Determine the (x, y) coordinate at the center of the cell enclosing the given text.  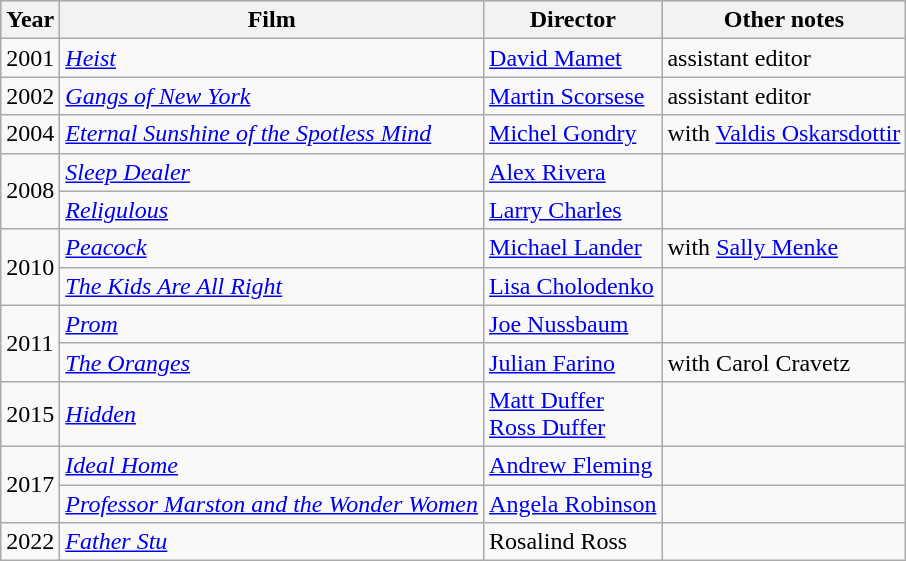
Gangs of New York (272, 96)
2002 (30, 96)
Sleep Dealer (272, 172)
Michel Gondry (573, 134)
Larry Charles (573, 210)
Michael Lander (573, 248)
with Valdis Oskarsdottir (784, 134)
Heist (272, 58)
Ideal Home (272, 465)
Professor Marston and the Wonder Women (272, 503)
Alex Rivera (573, 172)
Other notes (784, 20)
Eternal Sunshine of the Spotless Mind (272, 134)
David Mamet (573, 58)
2008 (30, 191)
with Carol Cravetz (784, 362)
Joe Nussbaum (573, 324)
The Kids Are All Right (272, 286)
Father Stu (272, 542)
Prom (272, 324)
2004 (30, 134)
with Sally Menke (784, 248)
Matt DufferRoss Duffer (573, 414)
Angela Robinson (573, 503)
Julian Farino (573, 362)
2010 (30, 267)
Religulous (272, 210)
Film (272, 20)
2015 (30, 414)
Director (573, 20)
Martin Scorsese (573, 96)
Andrew Fleming (573, 465)
Year (30, 20)
Lisa Cholodenko (573, 286)
The Oranges (272, 362)
2022 (30, 542)
2017 (30, 484)
2001 (30, 58)
Rosalind Ross (573, 542)
Hidden (272, 414)
2011 (30, 343)
Peacock (272, 248)
